Capture the cell that displays the provided text and extract its [X, Y] central coordinate. 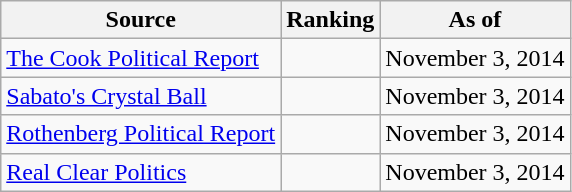
Source [141, 20]
Rothenberg Political Report [141, 134]
Sabato's Crystal Ball [141, 96]
Real Clear Politics [141, 172]
The Cook Political Report [141, 58]
Ranking [330, 20]
As of [475, 20]
